From the cell containing the given text, extract its center point as [X, Y] coordinate. 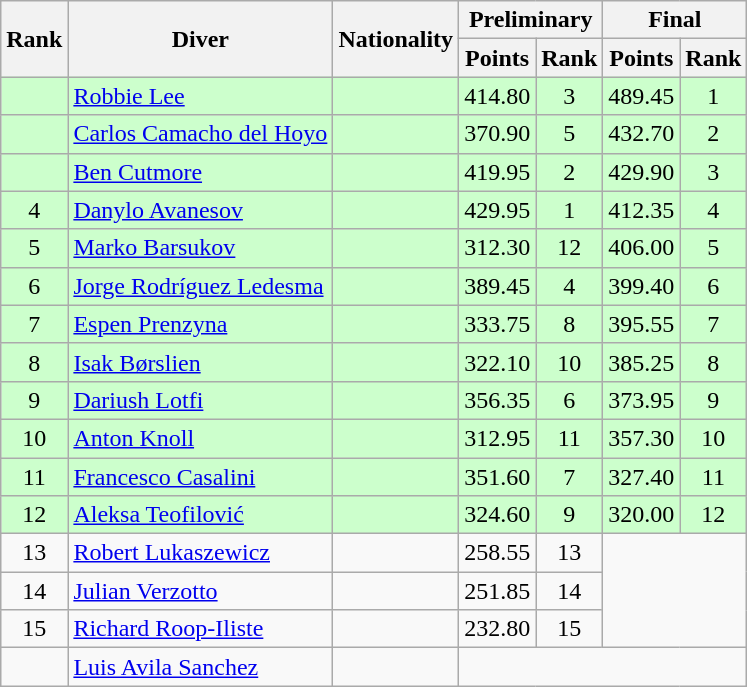
322.10 [498, 362]
399.40 [642, 286]
432.70 [642, 134]
Ben Cutmore [200, 172]
251.85 [498, 591]
Robbie Lee [200, 96]
Carlos Camacho del Hoyo [200, 134]
324.60 [498, 515]
356.35 [498, 400]
412.35 [642, 210]
312.30 [498, 248]
333.75 [498, 324]
419.95 [498, 172]
Isak Børslien [200, 362]
373.95 [642, 400]
Julian Verzotto [200, 591]
Luis Avila Sanchez [200, 667]
429.95 [498, 210]
258.55 [498, 553]
395.55 [642, 324]
357.30 [642, 438]
Diver [200, 39]
320.00 [642, 515]
Final [675, 20]
Nationality [396, 39]
Francesco Casalini [200, 477]
414.80 [498, 96]
Danylo Avanesov [200, 210]
312.95 [498, 438]
Marko Barsukov [200, 248]
351.60 [498, 477]
Robert Lukaszewicz [200, 553]
Aleksa Teofilović [200, 515]
429.90 [642, 172]
Dariush Lotfi [200, 400]
370.90 [498, 134]
Jorge Rodríguez Ledesma [200, 286]
Anton Knoll [200, 438]
Richard Roop-Iliste [200, 629]
389.45 [498, 286]
Preliminary [531, 20]
406.00 [642, 248]
232.80 [498, 629]
385.25 [642, 362]
Espen Prenzyna [200, 324]
489.45 [642, 96]
327.40 [642, 477]
